Determine the [X, Y] coordinate at the center of the cell enclosing the given text.  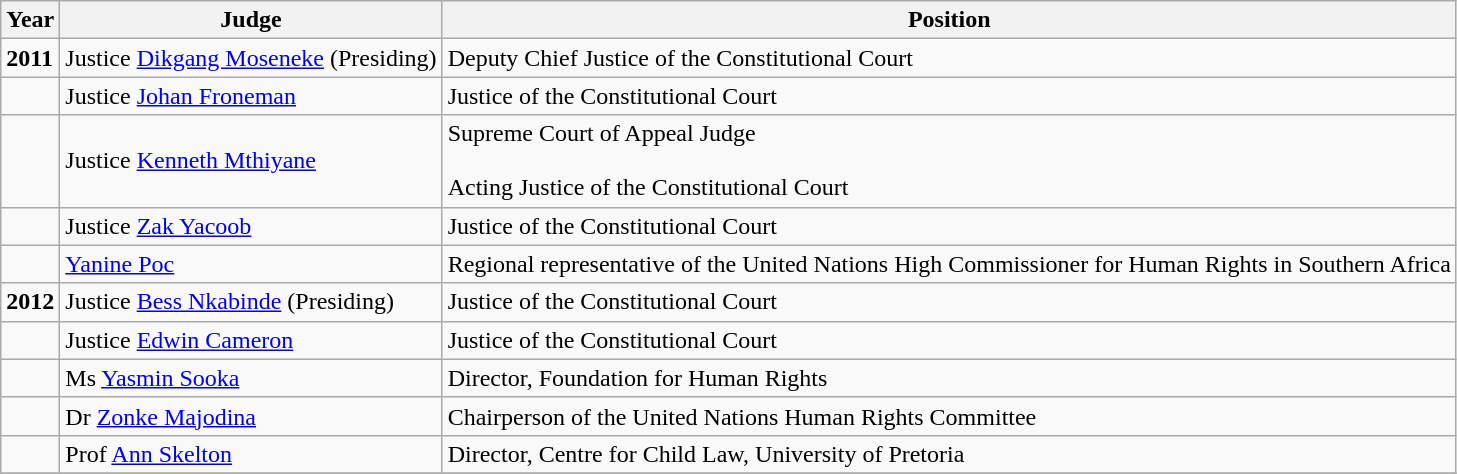
Justice Johan Froneman [251, 96]
Supreme Court of Appeal JudgeActing Justice of the Constitutional Court [949, 161]
Justice Zak Yacoob [251, 226]
Director, Foundation for Human Rights [949, 378]
Justice Dikgang Moseneke (Presiding) [251, 58]
Dr Zonke Majodina [251, 416]
Justice Bess Nkabinde (Presiding) [251, 302]
2012 [30, 302]
Yanine Poc [251, 264]
2011 [30, 58]
Prof Ann Skelton [251, 454]
Chairperson of the United Nations Human Rights Committee [949, 416]
Year [30, 20]
Ms Yasmin Sooka [251, 378]
Regional representative of the United Nations High Commissioner for Human Rights in Southern Africa [949, 264]
Justice Edwin Cameron [251, 340]
Director, Centre for Child Law, University of Pretoria [949, 454]
Deputy Chief Justice of the Constitutional Court [949, 58]
Position [949, 20]
Judge [251, 20]
Justice Kenneth Mthiyane [251, 161]
